Extract the (X, Y) coordinate from the center of the cell holding the provided text.  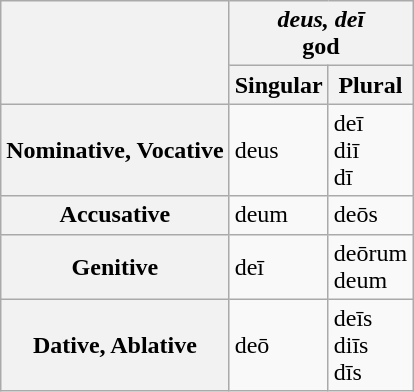
Dative, Ablative (115, 345)
Singular (278, 85)
deum (278, 215)
Accusative (115, 215)
Plural (370, 85)
deōrumdeum (370, 266)
deō (278, 345)
Genitive (115, 266)
deus (278, 150)
deī (278, 266)
deīsdiīsdīs (370, 345)
deōs (370, 215)
Nominative, Vocative (115, 150)
deus, deīgod (320, 34)
deīdiīdī (370, 150)
